Detect which cell encompasses the target text, then output its (x, y) center coordinate. 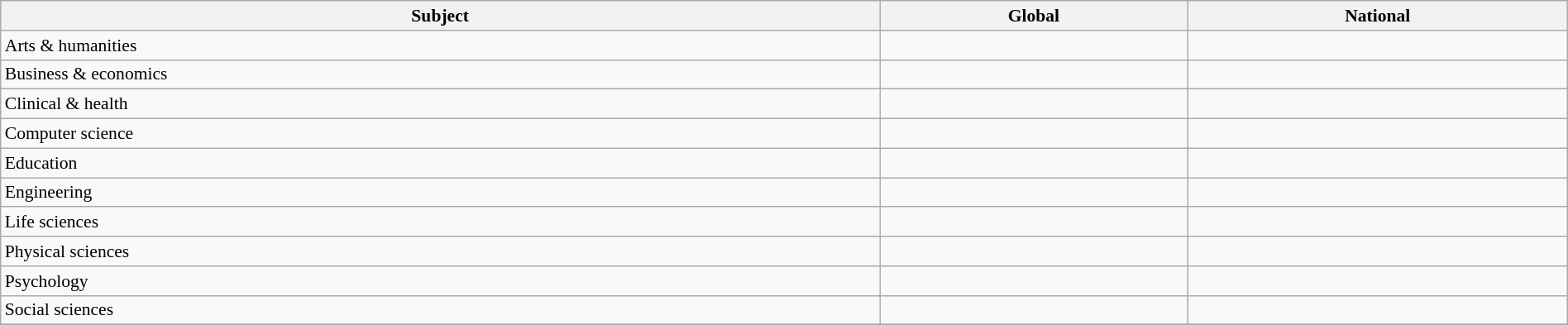
Global (1034, 16)
Arts & humanities (440, 45)
National (1378, 16)
Business & economics (440, 74)
Social sciences (440, 310)
Computer science (440, 134)
Education (440, 163)
Engineering (440, 193)
Life sciences (440, 222)
Clinical & health (440, 104)
Physical sciences (440, 251)
Psychology (440, 281)
Subject (440, 16)
